Extract the [x, y] coordinate from the center of the cell holding the provided text.  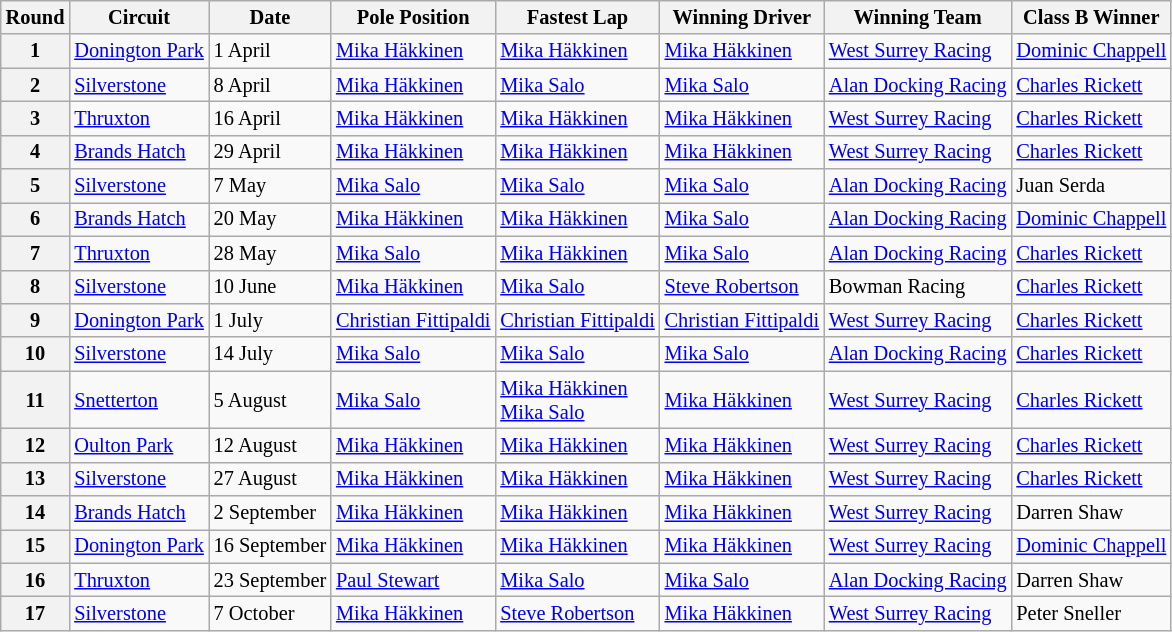
27 August [270, 479]
16 [36, 580]
14 [36, 513]
Date [270, 17]
Peter Sneller [1091, 613]
Juan Serda [1091, 186]
Paul Stewart [413, 580]
Mika Häkkinen Mika Salo [577, 400]
Bowman Racing [918, 287]
Pole Position [413, 17]
5 [36, 186]
3 [36, 118]
2 [36, 85]
7 [36, 253]
4 [36, 152]
14 July [270, 354]
13 [36, 479]
9 [36, 320]
Oulton Park [138, 445]
11 [36, 400]
Winning Team [918, 17]
Fastest Lap [577, 17]
28 May [270, 253]
17 [36, 613]
12 [36, 445]
10 [36, 354]
12 August [270, 445]
Round [36, 17]
16 April [270, 118]
5 August [270, 400]
10 June [270, 287]
Circuit [138, 17]
15 [36, 546]
7 October [270, 613]
Class B Winner [1091, 17]
1 July [270, 320]
Snetterton [138, 400]
6 [36, 219]
20 May [270, 219]
23 September [270, 580]
8 [36, 287]
2 September [270, 513]
29 April [270, 152]
16 September [270, 546]
1 April [270, 51]
Winning Driver [742, 17]
7 May [270, 186]
1 [36, 51]
8 April [270, 85]
